Determine the (x, y) coordinate at the center of the cell enclosing the given text.  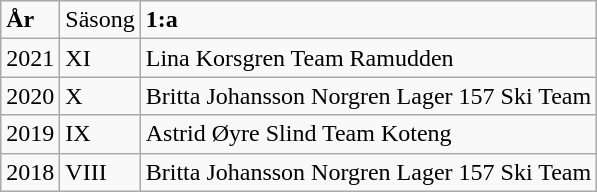
XI (100, 58)
Säsong (100, 20)
IX (100, 134)
Lina Korsgren Team Ramudden (368, 58)
Astrid Øyre Slind Team Koteng (368, 134)
2018 (30, 172)
2020 (30, 96)
VIII (100, 172)
År (30, 20)
2019 (30, 134)
1:a (368, 20)
2021 (30, 58)
X (100, 96)
